Capture the cell that displays the provided text and extract its [X, Y] central coordinate. 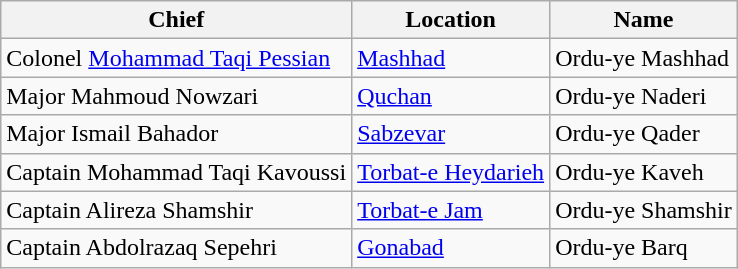
Ordu-ye Naderi [644, 96]
Captain Mohammad Taqi Kavoussi [176, 172]
Gonabad [451, 248]
Colonel Mohammad Taqi Pessian [176, 58]
Ordu-ye Shamshir [644, 210]
Captain Alireza Shamshir [176, 210]
Ordu-ye Mashhad [644, 58]
Quchan [451, 96]
Name [644, 20]
Sabzevar [451, 134]
Major Mahmoud Nowzari [176, 96]
Location [451, 20]
Chief [176, 20]
Ordu-ye Qader [644, 134]
Mashhad [451, 58]
Ordu-ye Barq [644, 248]
Torbat-e Jam [451, 210]
Torbat-e Heydarieh [451, 172]
Ordu-ye Kaveh [644, 172]
Major Ismail Bahador [176, 134]
Captain Abdolrazaq Sepehri [176, 248]
